Return [x, y] of the center of cell containing provided text 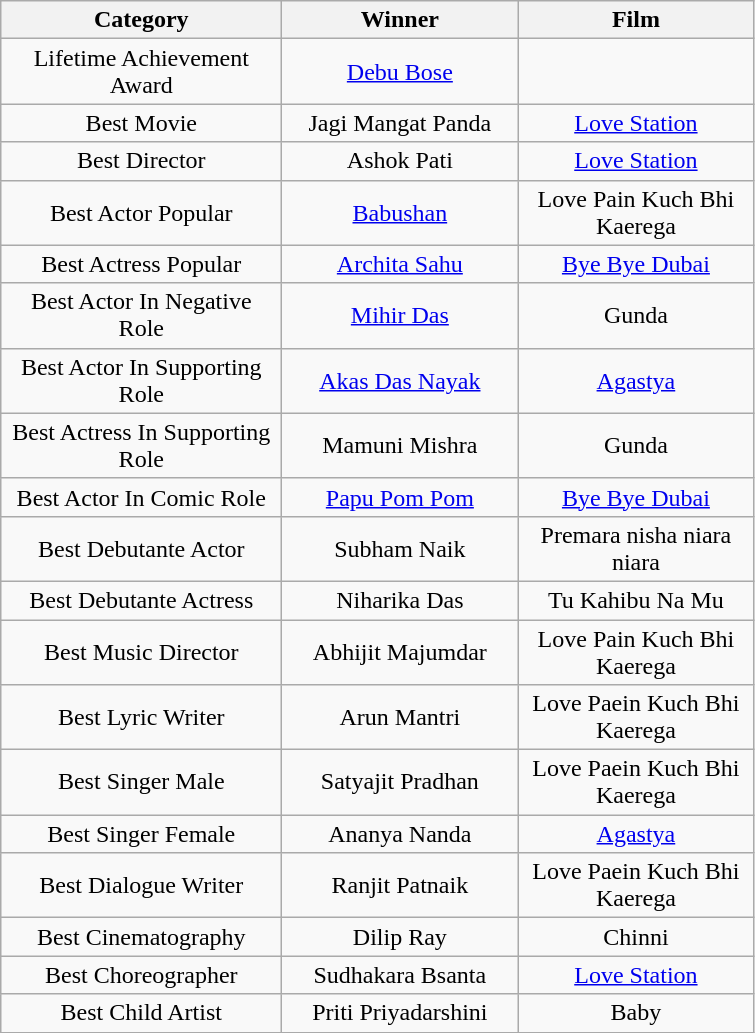
Best Lyric Writer [142, 718]
Mihir Das [400, 316]
Ashok Pati [400, 161]
Chinni [636, 937]
Sudhakara Bsanta [400, 975]
Best Singer Female [142, 834]
Debu Bose [400, 72]
Arun Mantri [400, 718]
Best Music Director [142, 652]
Satyajit Pradhan [400, 782]
Subham Naik [400, 548]
Jagi Mangat Panda [400, 123]
Film [636, 20]
Category [142, 20]
Lifetime Achievement Award [142, 72]
Premara nisha niara niara [636, 548]
Best Movie [142, 123]
Baby [636, 1013]
Tu Kahibu Na Mu [636, 600]
Best Actress Popular [142, 264]
Mamuni Mishra [400, 446]
Dilip Ray [400, 937]
Niharika Das [400, 600]
Archita Sahu [400, 264]
Priti Priyadarshini [400, 1013]
Best Actor In Negative Role [142, 316]
Ananya Nanda [400, 834]
Akas Das Nayak [400, 380]
Best Director [142, 161]
Ranjit Patnaik [400, 886]
Best Child Artist [142, 1013]
Best Dialogue Writer [142, 886]
Abhijit Majumdar [400, 652]
Babushan [400, 212]
Best Debutante Actress [142, 600]
Best Cinematography [142, 937]
Best Actor Popular [142, 212]
Best Debutante Actor [142, 548]
Best Choreographer [142, 975]
Best Actress In Supporting Role [142, 446]
Best Actor In Supporting Role [142, 380]
Papu Pom Pom [400, 497]
Winner [400, 20]
Best Actor In Comic Role [142, 497]
Best Singer Male [142, 782]
